From the cell containing the given text, extract its center point as (X, Y) coordinate. 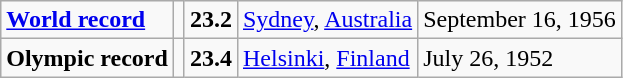
July 26, 1952 (520, 58)
World record (88, 20)
September 16, 1956 (520, 20)
23.2 (210, 20)
Olympic record (88, 58)
23.4 (210, 58)
Helsinki, Finland (327, 58)
Sydney, Australia (327, 20)
